Extract the (X, Y) coordinate from the center of the cell holding the provided text.  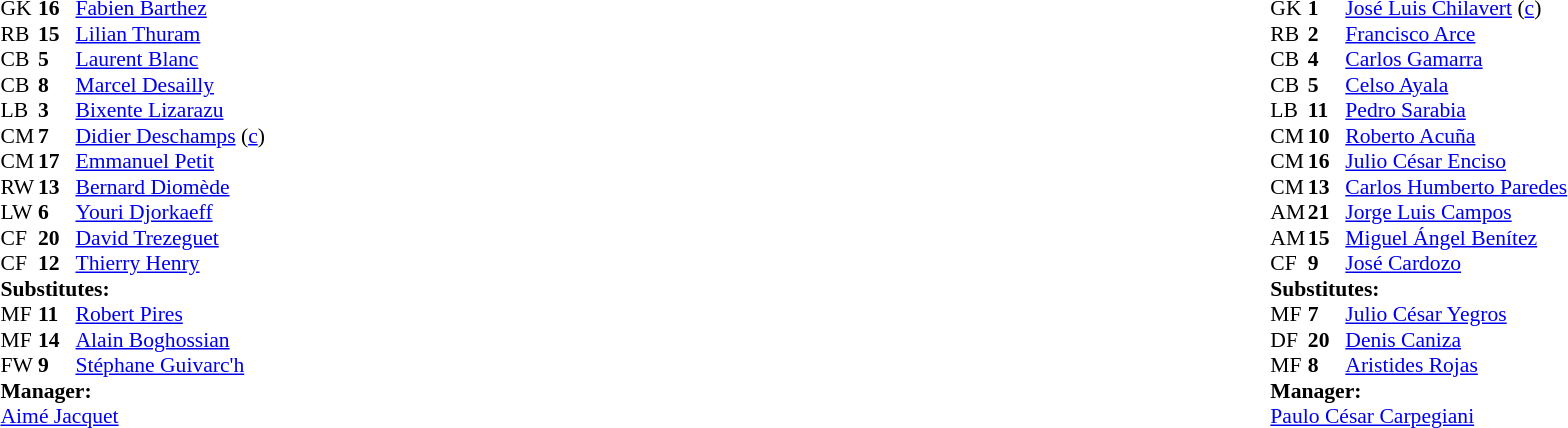
RW (19, 187)
DF (1289, 340)
Denis Caniza (1456, 340)
12 (57, 263)
Bixente Lizarazu (170, 111)
10 (1327, 136)
Thierry Henry (170, 263)
Pedro Sarabia (1456, 111)
Roberto Acuña (1456, 136)
21 (1327, 213)
Robert Pires (170, 315)
José Cardozo (1456, 263)
Carlos Humberto Paredes (1456, 187)
Aristides Rojas (1456, 365)
Carlos Gamarra (1456, 59)
Lilian Thuram (170, 34)
Celso Ayala (1456, 85)
Julio César Yegros (1456, 315)
Marcel Desailly (170, 85)
Francisco Arce (1456, 34)
David Trezeguet (170, 238)
Laurent Blanc (170, 59)
Alain Boghossian (170, 340)
3 (57, 111)
Jorge Luis Campos (1456, 213)
LW (19, 213)
Emmanuel Petit (170, 161)
2 (1327, 34)
Bernard Diomède (170, 187)
Julio César Enciso (1456, 161)
14 (57, 340)
Youri Djorkaeff (170, 213)
FW (19, 365)
Miguel Ángel Benítez (1456, 238)
Didier Deschamps (c) (170, 136)
17 (57, 161)
6 (57, 213)
4 (1327, 59)
16 (1327, 161)
Stéphane Guivarc'h (170, 365)
